Identify which cell holds the provided text, then report its (x, y) central coordinate. 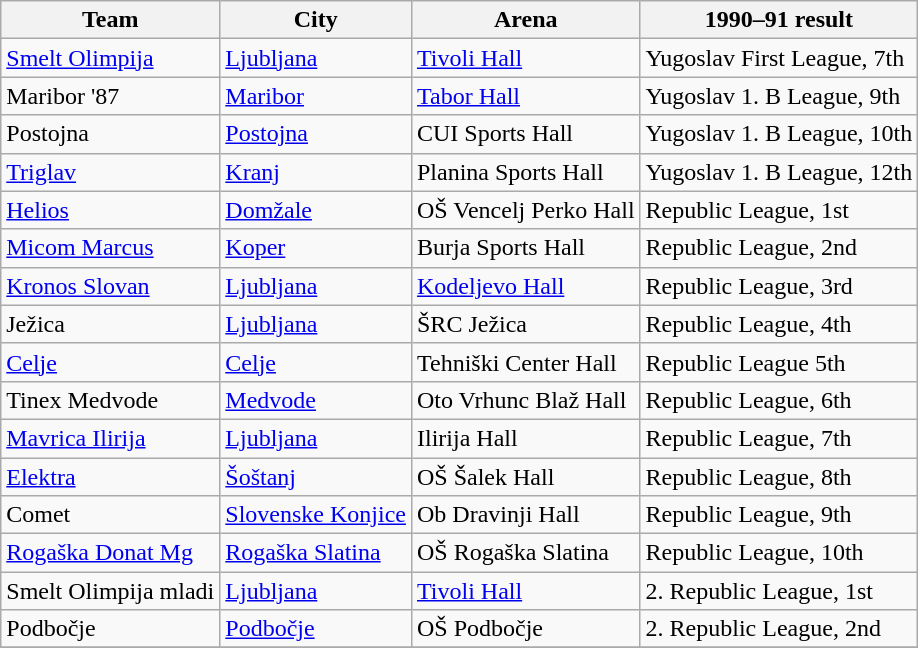
Rogaška Slatina (316, 553)
1990–91 result (779, 20)
Republic League 5th (779, 362)
Medvode (316, 400)
Republic League, 6th (779, 400)
Koper (316, 248)
Maribor (316, 96)
OŠ Rogaška Slatina (526, 553)
Kodeljevo Hall (526, 286)
Oto Vrhunc Blaž Hall (526, 400)
Ježica (110, 324)
Elektra (110, 477)
Tinex Medvode (110, 400)
Slovenske Konjice (316, 515)
Republic League, 2nd (779, 248)
Ob Dravinji Hall (526, 515)
Republic League, 10th (779, 553)
Kranj (316, 172)
Planina Sports Hall (526, 172)
OŠ Vencelj Perko Hall (526, 210)
Team (110, 20)
Rogaška Donat Mg (110, 553)
OŠ Šalek Hall (526, 477)
Yugoslav 1. B League, 10th (779, 134)
Republic League, 1st (779, 210)
OŠ Podbočje (526, 629)
Tehniški Center Hall (526, 362)
Mavrica Ilirija (110, 438)
Helios (110, 210)
Domžale (316, 210)
Kronos Slovan (110, 286)
Smelt Olimpija (110, 58)
CUI Sports Hall (526, 134)
Smelt Olimpija mladi (110, 591)
Republic League, 8th (779, 477)
Maribor '87 (110, 96)
Yugoslav 1. B League, 9th (779, 96)
Yugoslav First League, 7th (779, 58)
ŠRC Ježica (526, 324)
Republic League, 4th (779, 324)
2. Republic League, 2nd (779, 629)
2. Republic League, 1st (779, 591)
Arena (526, 20)
Šoštanj (316, 477)
Tabor Hall (526, 96)
Republic League, 7th (779, 438)
Ilirija Hall (526, 438)
Micom Marcus (110, 248)
Triglav (110, 172)
Comet (110, 515)
Republic League, 3rd (779, 286)
Republic League, 9th (779, 515)
Burja Sports Hall (526, 248)
City (316, 20)
Yugoslav 1. B League, 12th (779, 172)
